Pinpoint the cell where the given text exists, returning its [X, Y] midpoint coordinate. 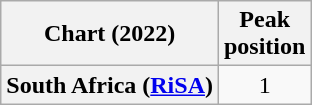
South Africa (RiSA) [110, 85]
Chart (2022) [110, 34]
Peakposition [264, 34]
1 [264, 85]
